Find where the given text appears and provide that cell's center as [X, Y] coordinate. 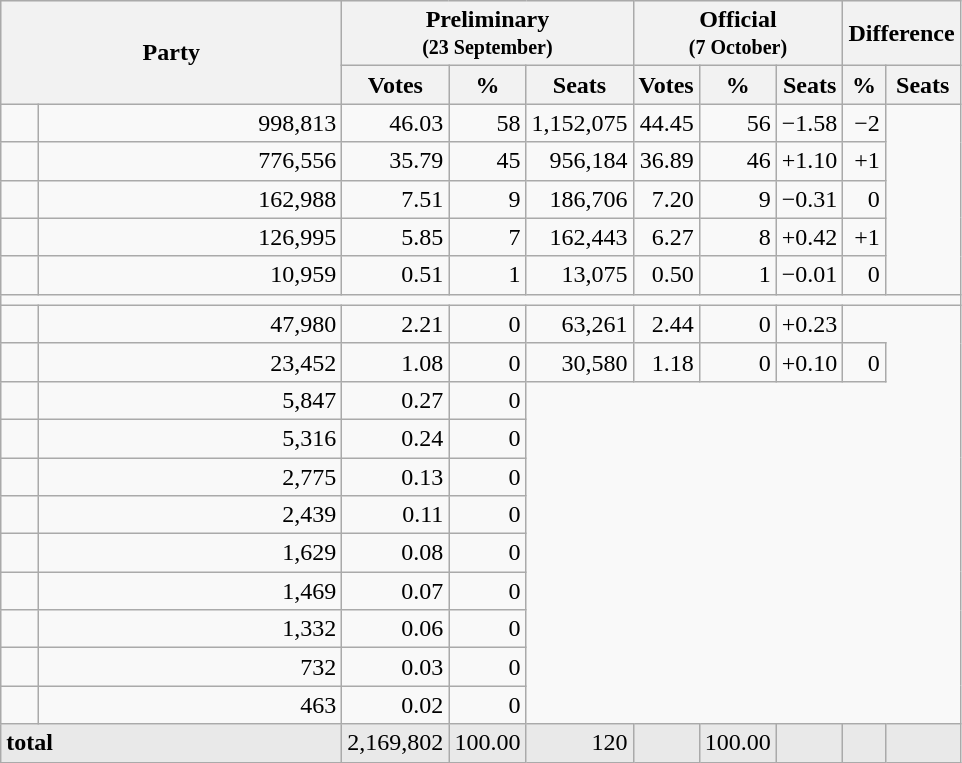
Preliminary(23 September) [488, 34]
1,152,075 [580, 123]
5,847 [190, 400]
7 [488, 237]
−0.01 [810, 275]
126,995 [190, 237]
0.03 [396, 667]
35.79 [396, 161]
2,775 [190, 477]
5.85 [396, 237]
13,075 [580, 275]
Official(7 October) [738, 34]
998,813 [190, 123]
1.18 [666, 362]
+0.42 [810, 237]
0.08 [396, 553]
−0.31 [810, 199]
63,261 [580, 324]
−2 [864, 123]
58 [488, 123]
30,580 [580, 362]
−1.58 [810, 123]
120 [580, 743]
776,556 [190, 161]
total [172, 743]
1,332 [190, 629]
0.27 [396, 400]
45 [488, 161]
6.27 [666, 237]
+0.23 [810, 324]
162,443 [580, 237]
2,439 [190, 515]
56 [738, 123]
5,316 [190, 438]
732 [190, 667]
Difference [902, 34]
162,988 [190, 199]
0.13 [396, 477]
23,452 [190, 362]
186,706 [580, 199]
44.45 [666, 123]
0.06 [396, 629]
0.24 [396, 438]
0.02 [396, 705]
1,469 [190, 591]
47,980 [190, 324]
0.51 [396, 275]
1.08 [396, 362]
0.50 [666, 275]
0.11 [396, 515]
36.89 [666, 161]
46.03 [396, 123]
7.20 [666, 199]
10,959 [190, 275]
2,169,802 [396, 743]
2.21 [396, 324]
+0.10 [810, 362]
Party [172, 52]
7.51 [396, 199]
956,184 [580, 161]
8 [738, 237]
0.07 [396, 591]
1,629 [190, 553]
2.44 [666, 324]
46 [738, 161]
463 [190, 705]
+1.10 [810, 161]
